Return [X, Y] of the center of cell containing provided text 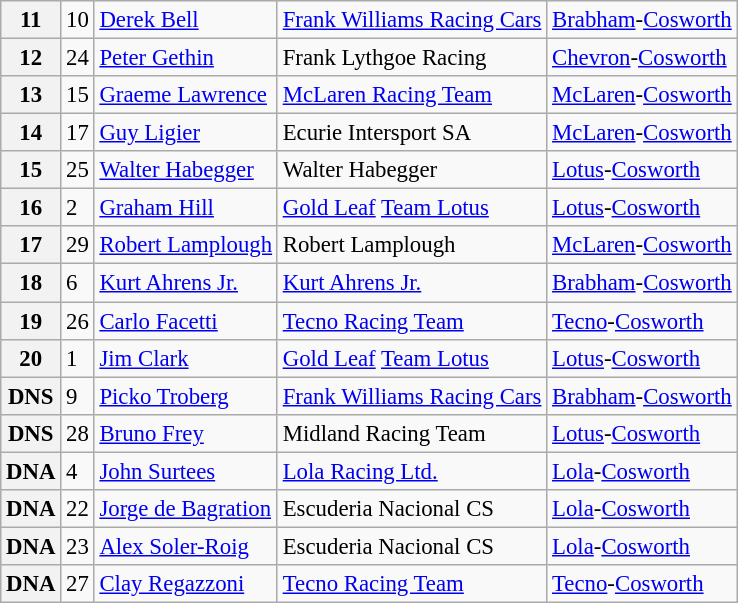
Derek Bell [186, 20]
Ecurie Intersport SA [412, 133]
13 [31, 95]
Jorge de Bagration [186, 509]
Alex Soler-Roig [186, 546]
16 [31, 208]
Graeme Lawrence [186, 95]
Frank Lythgoe Racing [412, 58]
20 [31, 358]
2 [78, 208]
McLaren Racing Team [412, 95]
10 [78, 20]
Chevron-Cosworth [642, 58]
29 [78, 245]
18 [31, 283]
Carlo Facetti [186, 321]
Jim Clark [186, 358]
11 [31, 20]
14 [31, 133]
John Surtees [186, 471]
26 [78, 321]
6 [78, 283]
28 [78, 433]
Graham Hill [186, 208]
25 [78, 170]
Clay Regazzoni [186, 584]
24 [78, 58]
19 [31, 321]
Midland Racing Team [412, 433]
Peter Gethin [186, 58]
Picko Troberg [186, 396]
Bruno Frey [186, 433]
9 [78, 396]
23 [78, 546]
Lola Racing Ltd. [412, 471]
1 [78, 358]
4 [78, 471]
12 [31, 58]
27 [78, 584]
Guy Ligier [186, 133]
22 [78, 509]
